From the cell containing the given text, extract its center point as (X, Y) coordinate. 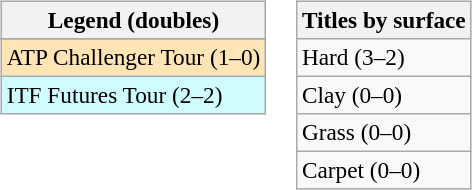
Clay (0–0) (384, 95)
Titles by surface (384, 20)
Legend (doubles) (133, 20)
ITF Futures Tour (2–2) (133, 95)
ATP Challenger Tour (1–0) (133, 57)
Hard (3–2) (384, 57)
Carpet (0–0) (384, 171)
Grass (0–0) (384, 133)
